Detect which cell encompasses the target text, then output its (X, Y) center coordinate. 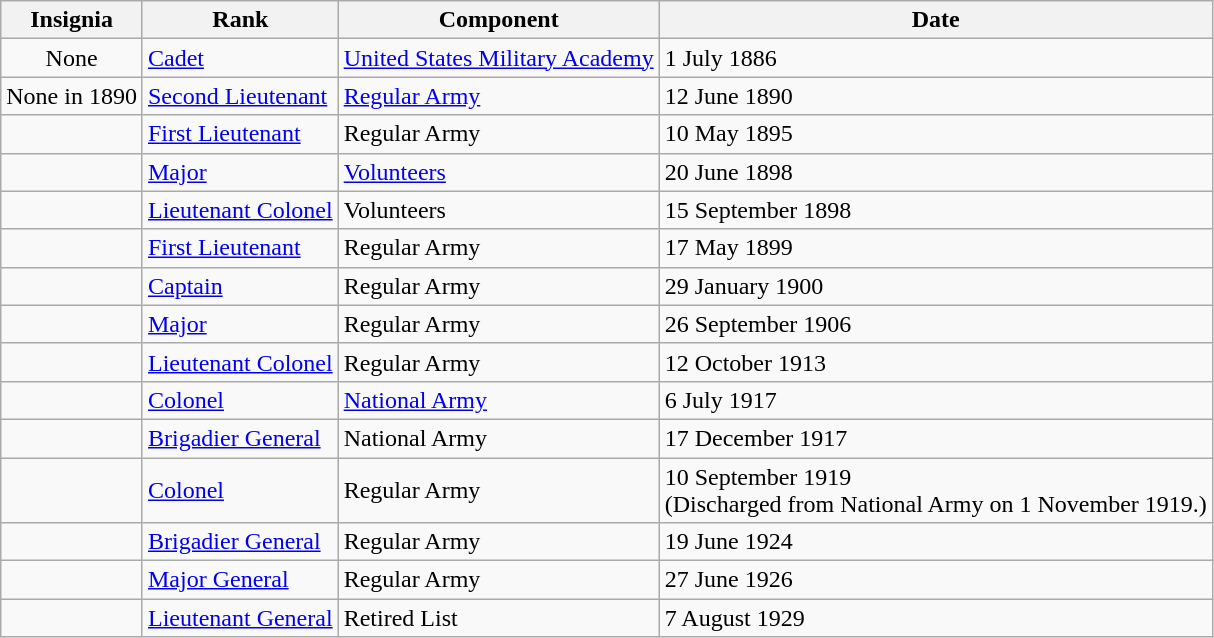
12 June 1890 (936, 96)
6 July 1917 (936, 400)
Cadet (240, 58)
Major General (240, 580)
Date (936, 20)
Retired List (498, 618)
12 October 1913 (936, 362)
Insignia (72, 20)
19 June 1924 (936, 542)
17 December 1917 (936, 438)
Component (498, 20)
Second Lieutenant (240, 96)
None in 1890 (72, 96)
17 May 1899 (936, 248)
27 June 1926 (936, 580)
7 August 1929 (936, 618)
Rank (240, 20)
10 September 1919 (Discharged from National Army on 1 November 1919.) (936, 490)
1 July 1886 (936, 58)
20 June 1898 (936, 172)
Captain (240, 286)
None (72, 58)
Lieutenant General (240, 618)
15 September 1898 (936, 210)
United States Military Academy (498, 58)
29 January 1900 (936, 286)
26 September 1906 (936, 324)
10 May 1895 (936, 134)
